Detect which cell encompasses the target text, then output its (X, Y) center coordinate. 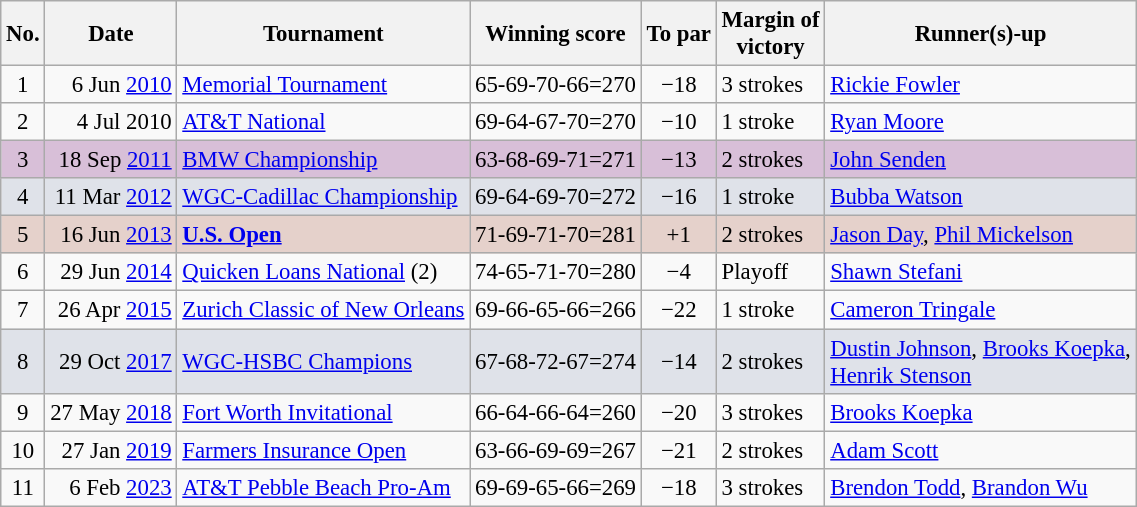
69-64-69-70=272 (556, 197)
63-68-69-71=271 (556, 160)
27 Jan 2019 (111, 450)
6 Feb 2023 (111, 487)
−13 (678, 160)
8 (23, 362)
−10 (678, 122)
−14 (678, 362)
WGC-Cadillac Championship (324, 197)
6 Jun 2010 (111, 85)
Margin ofvictory (770, 34)
To par (678, 34)
Farmers Insurance Open (324, 450)
69-69-65-66=269 (556, 487)
27 May 2018 (111, 412)
9 (23, 412)
29 Jun 2014 (111, 273)
16 Jun 2013 (111, 235)
AT&T Pebble Beach Pro-Am (324, 487)
Brooks Koepka (980, 412)
11 Mar 2012 (111, 197)
1 (23, 85)
+1 (678, 235)
Date (111, 34)
Jason Day, Phil Mickelson (980, 235)
Quicken Loans National (2) (324, 273)
−20 (678, 412)
4 (23, 197)
Memorial Tournament (324, 85)
11 (23, 487)
AT&T National (324, 122)
6 (23, 273)
Dustin Johnson, Brooks Koepka, Henrik Stenson (980, 362)
Playoff (770, 273)
67-68-72-67=274 (556, 362)
−4 (678, 273)
2 (23, 122)
−21 (678, 450)
Ryan Moore (980, 122)
Adam Scott (980, 450)
−22 (678, 310)
66-64-66-64=260 (556, 412)
10 (23, 450)
U.S. Open (324, 235)
−16 (678, 197)
Bubba Watson (980, 197)
74-65-71-70=280 (556, 273)
Zurich Classic of New Orleans (324, 310)
71-69-71-70=281 (556, 235)
69-66-65-66=266 (556, 310)
65-69-70-66=270 (556, 85)
Runner(s)-up (980, 34)
7 (23, 310)
John Senden (980, 160)
WGC-HSBC Champions (324, 362)
Brendon Todd, Brandon Wu (980, 487)
Winning score (556, 34)
26 Apr 2015 (111, 310)
5 (23, 235)
29 Oct 2017 (111, 362)
69-64-67-70=270 (556, 122)
Tournament (324, 34)
Shawn Stefani (980, 273)
3 (23, 160)
Rickie Fowler (980, 85)
18 Sep 2011 (111, 160)
63-66-69-69=267 (556, 450)
4 Jul 2010 (111, 122)
Fort Worth Invitational (324, 412)
BMW Championship (324, 160)
Cameron Tringale (980, 310)
No. (23, 34)
